Detect which cell encompasses the target text, then output its (x, y) center coordinate. 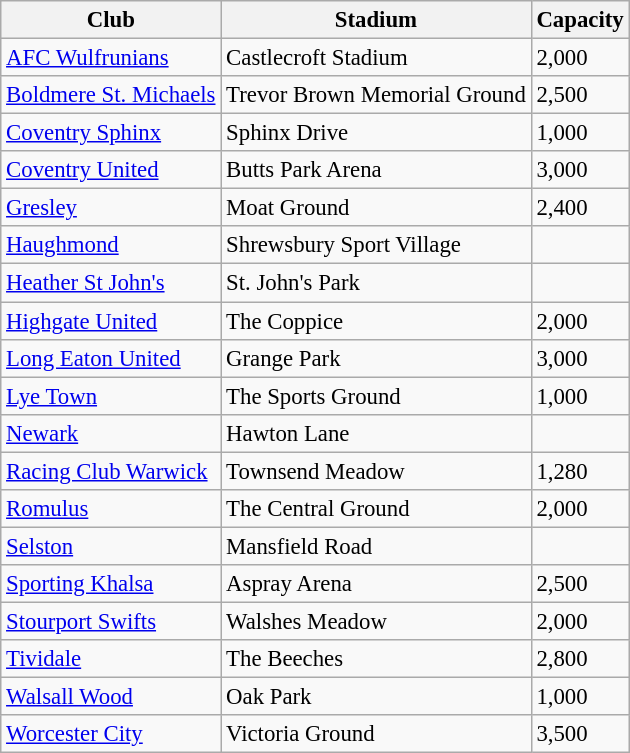
3,500 (580, 734)
Sphinx Drive (376, 133)
The Beeches (376, 659)
Lye Town (111, 396)
Newark (111, 433)
Boldmere St. Michaels (111, 95)
AFC Wulfrunians (111, 58)
Romulus (111, 509)
Long Eaton United (111, 358)
The Coppice (376, 321)
Oak Park (376, 697)
Sporting Khalsa (111, 584)
1,280 (580, 471)
Butts Park Arena (376, 170)
St. John's Park (376, 283)
Aspray Arena (376, 584)
The Central Ground (376, 509)
Shrewsbury Sport Village (376, 245)
Townsend Meadow (376, 471)
2,400 (580, 208)
Worcester City (111, 734)
Grange Park (376, 358)
Club (111, 20)
Victoria Ground (376, 734)
Gresley (111, 208)
Heather St John's (111, 283)
Mansfield Road (376, 546)
Moat Ground (376, 208)
Coventry United (111, 170)
Capacity (580, 20)
Hawton Lane (376, 433)
2,800 (580, 659)
Walsall Wood (111, 697)
Haughmond (111, 245)
Castlecroft Stadium (376, 58)
Stadium (376, 20)
The Sports Ground (376, 396)
Coventry Sphinx (111, 133)
Tividale (111, 659)
Walshes Meadow (376, 621)
Highgate United (111, 321)
Racing Club Warwick (111, 471)
Stourport Swifts (111, 621)
Trevor Brown Memorial Ground (376, 95)
Selston (111, 546)
